Provide the [x, y] coordinate of the cell's center where the given text is located.  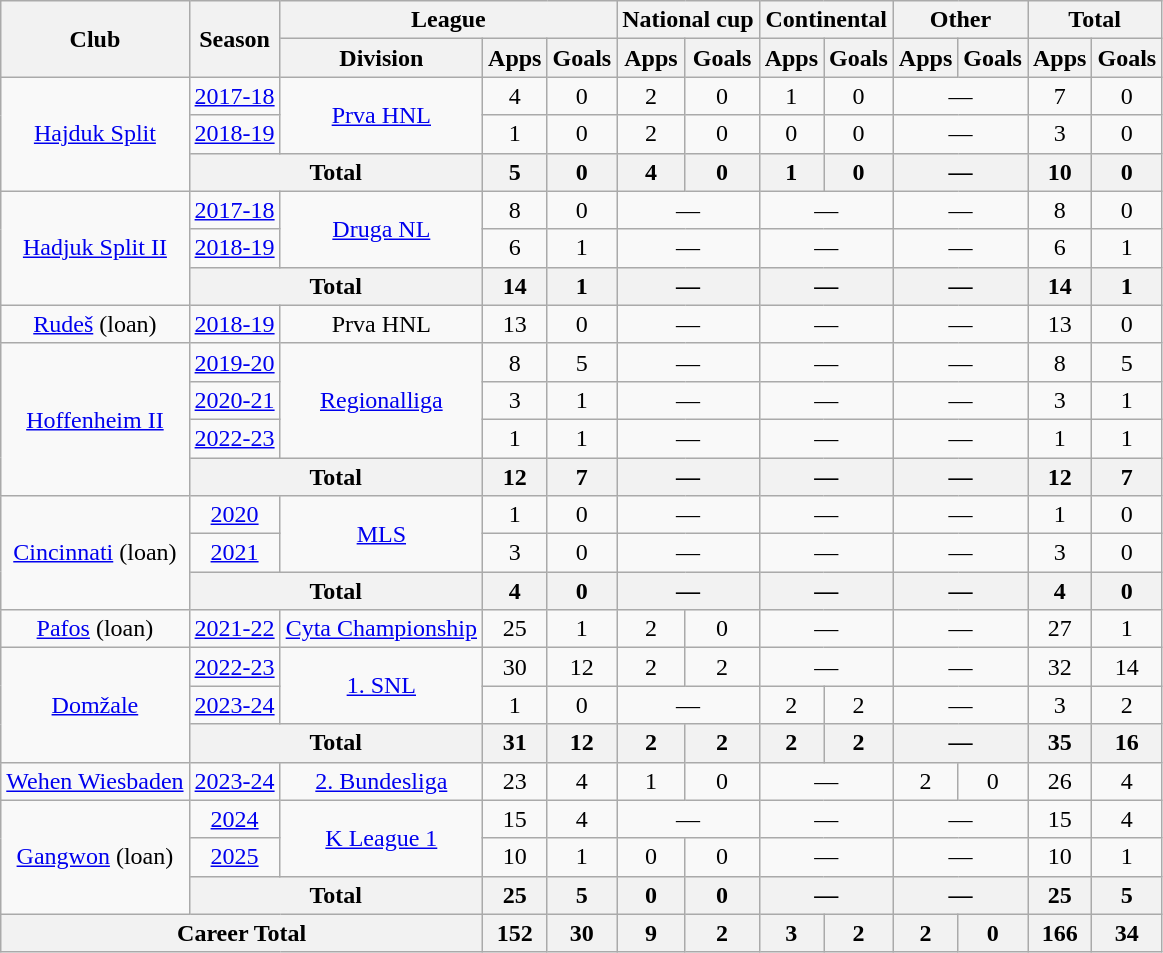
26 [1060, 781]
MLS [381, 534]
27 [1060, 629]
34 [1127, 933]
Division [381, 58]
League [448, 20]
Wehen Wiesbaden [95, 781]
23 [515, 781]
Hadjuk Split II [95, 248]
Hajduk Split [95, 134]
2. Bundesliga [381, 781]
K League 1 [381, 838]
2021 [234, 553]
9 [651, 933]
2020 [234, 515]
Druga NL [381, 229]
Regionalliga [381, 400]
2024 [234, 819]
Gangwon (loan) [95, 857]
Continental [826, 20]
Other [960, 20]
Club [95, 39]
166 [1060, 933]
Career Total [242, 933]
32 [1060, 667]
2025 [234, 857]
2020-21 [234, 400]
152 [515, 933]
Cincinnati (loan) [95, 553]
Hoffenheim II [95, 419]
2021-22 [234, 629]
35 [1060, 743]
Rudeš (loan) [95, 324]
16 [1127, 743]
Cyta Championship [381, 629]
31 [515, 743]
Season [234, 39]
National cup [688, 20]
Pafos (loan) [95, 629]
Domžale [95, 705]
1. SNL [381, 686]
2019-20 [234, 362]
